Output the (X, Y) coordinate of the center of the cell containing the given text.  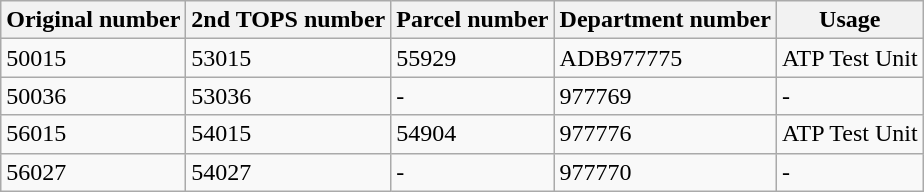
56015 (94, 134)
54015 (288, 134)
Department number (665, 20)
56027 (94, 172)
55929 (472, 58)
50015 (94, 58)
Original number (94, 20)
Parcel number (472, 20)
Usage (850, 20)
ADB977775 (665, 58)
53015 (288, 58)
977776 (665, 134)
2nd TOPS number (288, 20)
54027 (288, 172)
977769 (665, 96)
50036 (94, 96)
977770 (665, 172)
54904 (472, 134)
53036 (288, 96)
